Locate the cell with the specified text and output its (x, y) center coordinate. 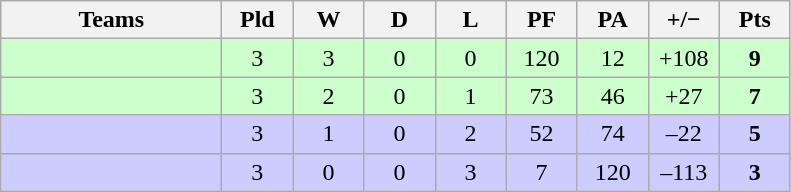
PA (612, 20)
PF (542, 20)
+108 (684, 58)
Pld (258, 20)
–113 (684, 172)
D (400, 20)
+27 (684, 96)
–22 (684, 134)
52 (542, 134)
W (328, 20)
12 (612, 58)
5 (754, 134)
46 (612, 96)
Pts (754, 20)
Teams (112, 20)
74 (612, 134)
73 (542, 96)
9 (754, 58)
+/− (684, 20)
L (470, 20)
